Return the [x, y] coordinate for the center point of the cell that contains the specified text.  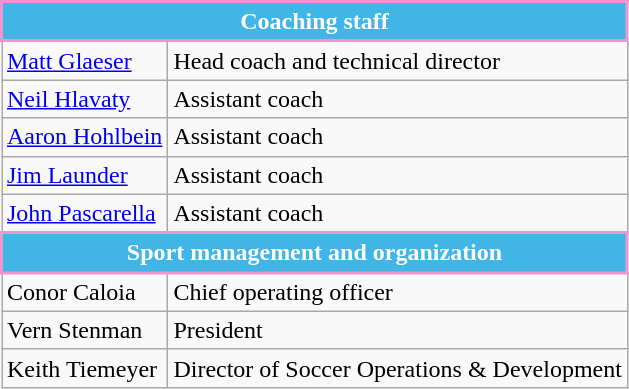
President [398, 330]
Keith Tiemeyer [85, 368]
Chief operating officer [398, 292]
Jim Launder [85, 175]
John Pascarella [85, 214]
Aaron Hohlbein [85, 137]
Conor Caloia [85, 292]
Vern Stenman [85, 330]
Head coach and technical director [398, 60]
Neil Hlavaty [85, 99]
Sport management and organization [315, 253]
Matt Glaeser [85, 60]
Coaching staff [315, 22]
Director of Soccer Operations & Development [398, 368]
